Search for the cell housing the specified text and yield its [x, y] center coordinate. 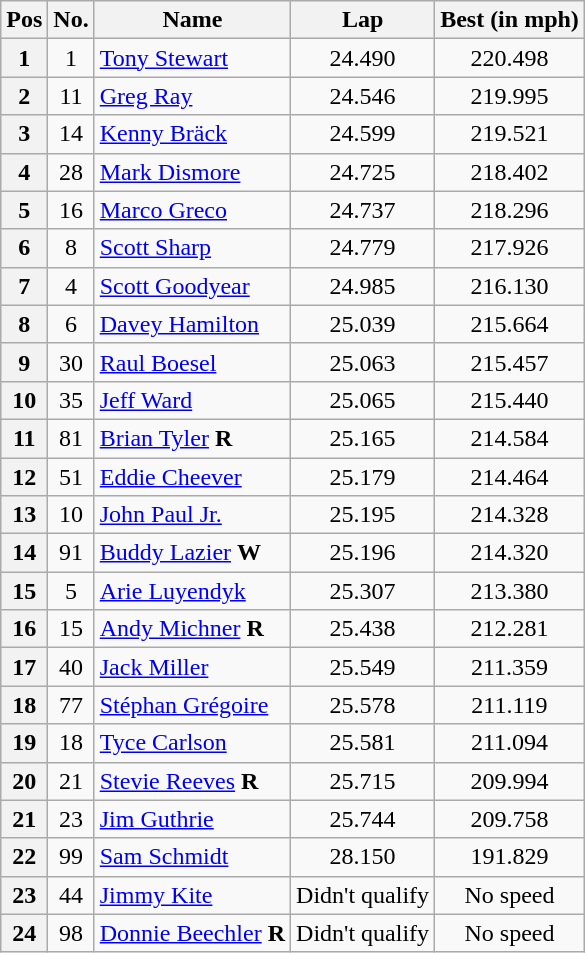
218.402 [510, 172]
212.281 [510, 629]
25.196 [363, 553]
24.599 [363, 134]
13 [24, 515]
7 [24, 286]
211.359 [510, 667]
Brian Tyler R [192, 438]
51 [71, 477]
Arie Luyendyk [192, 591]
211.119 [510, 705]
28.150 [363, 857]
25.549 [363, 667]
98 [71, 933]
214.328 [510, 515]
25.165 [363, 438]
213.380 [510, 591]
Scott Sharp [192, 248]
9 [24, 362]
25.744 [363, 819]
No. [71, 20]
30 [71, 362]
209.758 [510, 819]
24 [24, 933]
24.725 [363, 172]
25.578 [363, 705]
40 [71, 667]
20 [24, 781]
215.664 [510, 324]
Tony Stewart [192, 58]
25.065 [363, 400]
Jim Guthrie [192, 819]
211.094 [510, 743]
24.737 [363, 210]
209.994 [510, 781]
Stevie Reeves R [192, 781]
Jimmy Kite [192, 895]
17 [24, 667]
Jeff Ward [192, 400]
Pos [24, 20]
22 [24, 857]
2 [24, 96]
220.498 [510, 58]
81 [71, 438]
25.438 [363, 629]
Sam Schmidt [192, 857]
Kenny Bräck [192, 134]
24.779 [363, 248]
191.829 [510, 857]
24.546 [363, 96]
25.307 [363, 591]
24.490 [363, 58]
12 [24, 477]
Eddie Cheever [192, 477]
214.320 [510, 553]
Tyce Carlson [192, 743]
John Paul Jr. [192, 515]
Lap [363, 20]
Buddy Lazier W [192, 553]
19 [24, 743]
219.521 [510, 134]
91 [71, 553]
216.130 [510, 286]
Marco Greco [192, 210]
Donnie Beechler R [192, 933]
3 [24, 134]
Scott Goodyear [192, 286]
25.581 [363, 743]
214.584 [510, 438]
35 [71, 400]
Raul Boesel [192, 362]
Jack Miller [192, 667]
44 [71, 895]
25.715 [363, 781]
28 [71, 172]
219.995 [510, 96]
Stéphan Grégoire [192, 705]
25.063 [363, 362]
217.926 [510, 248]
Best (in mph) [510, 20]
99 [71, 857]
214.464 [510, 477]
215.440 [510, 400]
25.039 [363, 324]
24.985 [363, 286]
Mark Dismore [192, 172]
25.195 [363, 515]
Davey Hamilton [192, 324]
218.296 [510, 210]
215.457 [510, 362]
77 [71, 705]
Greg Ray [192, 96]
Name [192, 20]
25.179 [363, 477]
Andy Michner R [192, 629]
